Determine the (X, Y) coordinate at the center of the cell enclosing the given text.  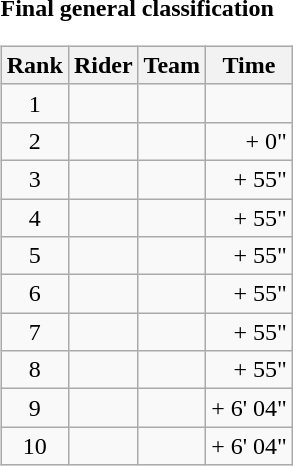
6 (34, 294)
4 (34, 217)
1 (34, 103)
Time (250, 65)
10 (34, 446)
Rider (103, 65)
Rank (34, 65)
Team (172, 65)
9 (34, 408)
7 (34, 332)
2 (34, 141)
8 (34, 370)
3 (34, 179)
+ 0" (250, 141)
5 (34, 256)
